Detect which cell encompasses the target text, then output its (x, y) center coordinate. 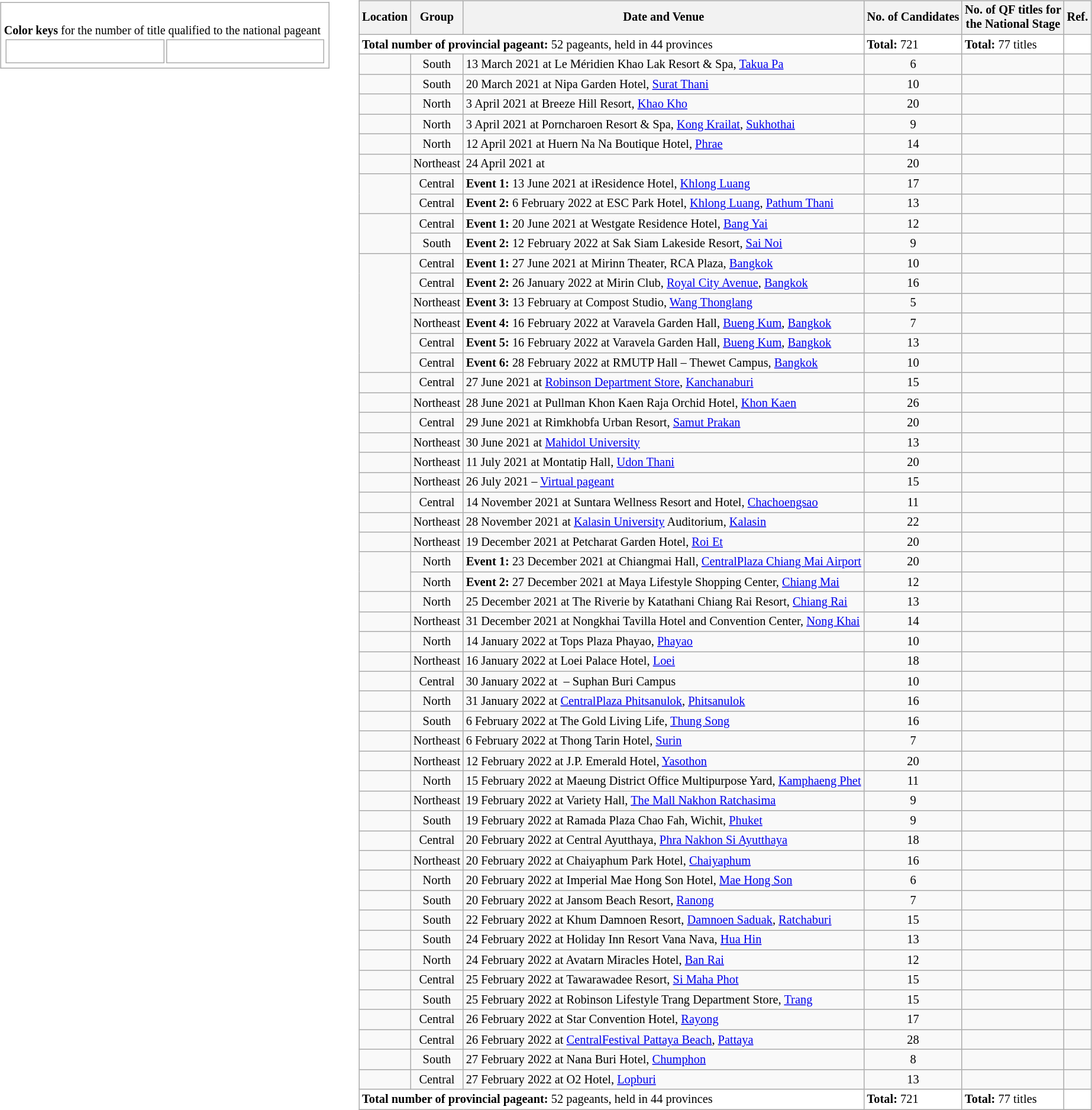
Event 6: 28 February 2022 at RMUTP Hall – Thewet Campus, Bangkok (664, 363)
6 February 2022 at The Gold Living Life, Thung Song (664, 721)
14 November 2021 at Suntara Wellness Resort and Hotel, Chachoengsao (664, 502)
Event 1: 20 June 2021 at Westgate Residence Hotel, Bang Yai (664, 224)
12 April 2021 at Huern Na Na Boutique Hotel, Phrae (664, 144)
26 February 2022 at Star Convention Hotel, Rayong (664, 1020)
19 February 2022 at Variety Hall, The Mall Nakhon Ratchasima (664, 801)
28 November 2021 at Kalasin University Auditorium, Kalasin (664, 522)
Event 4: 16 February 2022 at Varavela Garden Hall, Bueng Kum, Bangkok (664, 323)
Event 2: 27 December 2021 at Maya Lifestyle Shopping Center, Chiang Mai (664, 582)
31 December 2021 at Nongkhai Tavilla Hotel and Convention Center, Nong Khai (664, 622)
24 April 2021 at (664, 164)
16 January 2022 at Loei Palace Hotel, Loei (664, 662)
25 February 2022 at Robinson Lifestyle Trang Department Store, Trang (664, 1000)
15 February 2022 at Maeung District Office Multipurpose Yard, Kamphaeng Phet (664, 781)
3 April 2021 at Porncharoen Resort & Spa, Kong Krailat, Sukhothai (664, 124)
28 June 2021 at Pullman Khon Kaen Raja Orchid Hotel, Khon Kaen (664, 403)
Event 1: 23 December 2021 at Chiangmai Hall, CentralPlaza Chiang Mai Airport (664, 562)
Location (385, 18)
26 (913, 403)
31 January 2022 at CentralPlaza Phitsanulok, Phitsanulok (664, 701)
25 February 2022 at Tawarawadee Resort, Si Maha Phot (664, 980)
30 June 2021 at Mahidol University (664, 442)
20 February 2022 at Jansom Beach Resort, Ranong (664, 901)
26 February 2022 at CentralFestival Pattaya Beach, Pattaya (664, 1040)
Ref. (1078, 18)
22 February 2022 at Khum Damnoen Resort, Damnoen Saduak, Ratchaburi (664, 920)
Event 2: 12 February 2022 at Sak Siam Lakeside Resort, Sai Noi (664, 244)
Date and Venue (664, 18)
Event 2: 26 January 2022 at Mirin Club, Royal City Avenue, Bangkok (664, 283)
19 February 2022 at Ramada Plaza Chao Fah, Wichit, Phuket (664, 821)
Event 1: 13 June 2021 at iResidence Hotel, Khlong Luang (664, 184)
20 February 2022 at Central Ayutthaya, Phra Nakhon Si Ayutthaya (664, 841)
Event 3: 13 February at Compost Studio, Wang Thonglang (664, 303)
24 February 2022 at Holiday Inn Resort Vana Nava, Hua Hin (664, 940)
28 (913, 1040)
22 (913, 522)
27 February 2022 at O2 Hotel, Lopburi (664, 1079)
11 July 2021 at Montatip Hall, Udon Thani (664, 462)
26 July 2021 – Virtual pageant (664, 483)
No. of QF titles forthe National Stage (1013, 18)
Event 2: 6 February 2022 at ESC Park Hotel, Khlong Luang, Pathum Thani (664, 204)
29 June 2021 at Rimkhobfa Urban Resort, Samut Prakan (664, 423)
Group (437, 18)
19 December 2021 at Petcharat Garden Hotel, Roi Et (664, 542)
13 March 2021 at Le Méridien Khao Lak Resort & Spa, Takua Pa (664, 64)
20 March 2021 at Nipa Garden Hotel, Surat Thani (664, 85)
25 December 2021 at The Riverie by Katathani Chiang Rai Resort, Chiang Rai (664, 602)
Event 1: 27 June 2021 at Mirinn Theater, RCA Plaza, Bangkok (664, 264)
12 February 2022 at J.P. Emerald Hotel, Yasothon (664, 761)
8 (913, 1060)
3 April 2021 at Breeze Hill Resort, Khao Kho (664, 104)
30 January 2022 at – Suphan Buri Campus (664, 681)
27 June 2021 at Robinson Department Store, Kanchanaburi (664, 383)
20 February 2022 at Imperial Mae Hong Son Hotel, Mae Hong Son (664, 881)
20 February 2022 at Chaiyaphum Park Hotel, Chaiyaphum (664, 860)
Color keys for the number of title qualified to the national pageant (164, 35)
14 January 2022 at Tops Plaza Phayao, Phayao (664, 642)
24 February 2022 at Avatarn Miracles Hotel, Ban Rai (664, 960)
5 (913, 303)
6 February 2022 at Thong Tarin Hotel, Surin (664, 741)
No. of Candidates (913, 18)
27 February 2022 at Nana Buri Hotel, Chumphon (664, 1060)
Event 5: 16 February 2022 at Varavela Garden Hall, Bueng Kum, Bangkok (664, 343)
